Provide the [x, y] coordinate of the cell's center where the given text is located.  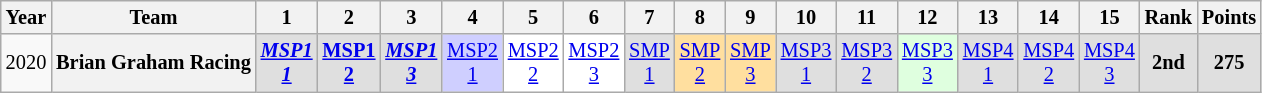
275 [1229, 63]
11 [866, 17]
Team [154, 17]
6 [594, 17]
7 [649, 17]
2 [348, 17]
Brian Graham Racing [154, 63]
MSP32 [866, 63]
MSP13 [411, 63]
MSP41 [988, 63]
5 [534, 17]
MSP31 [806, 63]
2nd [1168, 63]
MSP23 [594, 63]
12 [928, 17]
15 [1110, 17]
SMP1 [649, 63]
Year [26, 17]
8 [700, 17]
MSP22 [534, 63]
MSP11 [287, 63]
SMP2 [700, 63]
MSP33 [928, 63]
9 [750, 17]
4 [472, 17]
13 [988, 17]
14 [1048, 17]
MSP21 [472, 63]
10 [806, 17]
1 [287, 17]
Rank [1168, 17]
2020 [26, 63]
MSP42 [1048, 63]
SMP3 [750, 63]
Points [1229, 17]
MSP43 [1110, 63]
MSP12 [348, 63]
3 [411, 17]
